For the text-containing cell, return its midpoint in [X, Y] coordinate format. 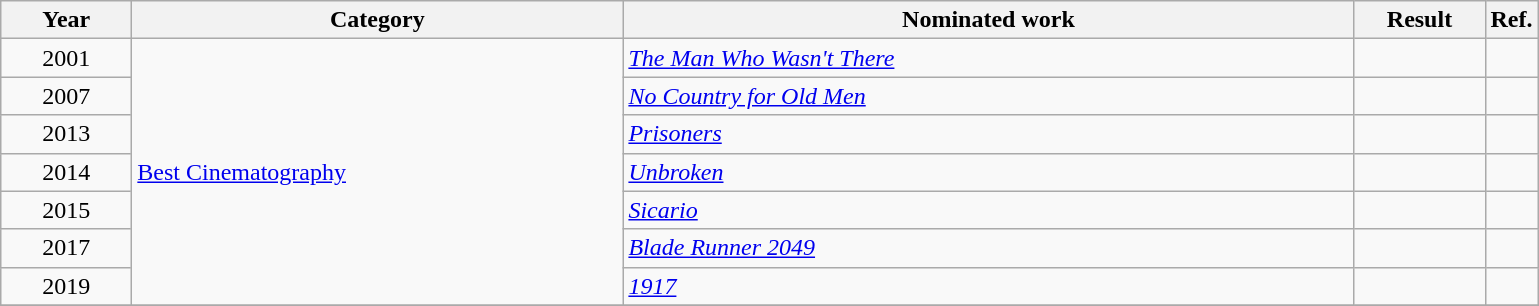
2014 [66, 172]
Best Cinematography [378, 172]
No Country for Old Men [988, 96]
Category [378, 20]
2007 [66, 96]
2019 [66, 286]
Sicario [988, 210]
2013 [66, 134]
2017 [66, 248]
Nominated work [988, 20]
Blade Runner 2049 [988, 248]
Result [1420, 20]
Prisoners [988, 134]
2001 [66, 58]
2015 [66, 210]
Year [66, 20]
1917 [988, 286]
Ref. [1512, 20]
Unbroken [988, 172]
The Man Who Wasn't There [988, 58]
